Locate the cell with the specified text and output its [x, y] center coordinate. 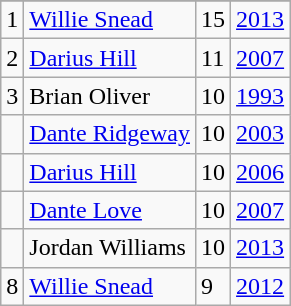
2003 [260, 134]
Dante Ridgeway [110, 134]
Dante Love [110, 210]
2012 [260, 286]
1 [12, 20]
1993 [260, 96]
2 [12, 58]
15 [212, 20]
8 [12, 286]
9 [212, 286]
2006 [260, 172]
Jordan Williams [110, 248]
3 [12, 96]
Brian Oliver [110, 96]
11 [212, 58]
